Find where the given text appears and provide that cell's center as (X, Y) coordinate. 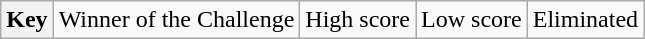
Key (27, 20)
High score (358, 20)
Winner of the Challenge (176, 20)
Eliminated (585, 20)
Low score (472, 20)
